Locate the cell with the specified text and output its (X, Y) center coordinate. 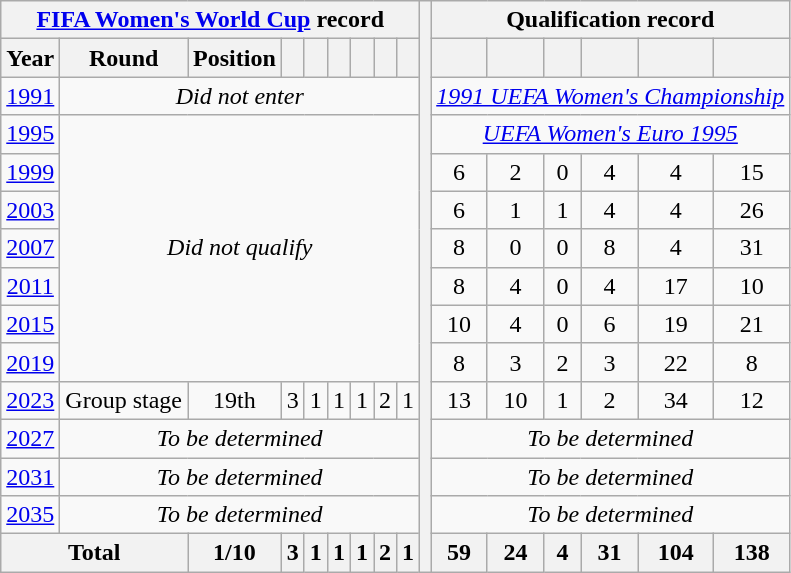
UEFA Women's Euro 1995 (610, 134)
2035 (30, 515)
2007 (30, 248)
2023 (30, 400)
1999 (30, 172)
Round (124, 58)
2011 (30, 286)
15 (752, 172)
1991 (30, 96)
2015 (30, 324)
Group stage (124, 400)
26 (752, 210)
19th (235, 400)
24 (516, 553)
FIFA Women's World Cup record (210, 20)
138 (752, 553)
22 (676, 362)
2019 (30, 362)
Total (94, 553)
Year (30, 58)
12 (752, 400)
1991 UEFA Women's Championship (610, 96)
1995 (30, 134)
2031 (30, 477)
104 (676, 553)
Qualification record (610, 20)
17 (676, 286)
Did not enter (240, 96)
1/10 (235, 553)
21 (752, 324)
2003 (30, 210)
Position (235, 58)
2027 (30, 438)
34 (676, 400)
19 (676, 324)
59 (460, 553)
Did not qualify (240, 248)
13 (460, 400)
